Identify which cell holds the provided text, then report its (x, y) central coordinate. 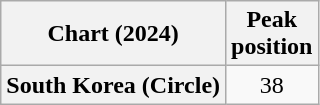
Chart (2024) (114, 34)
South Korea (Circle) (114, 85)
Peakposition (272, 34)
38 (272, 85)
